For the text-containing cell, return its midpoint in (X, Y) coordinate format. 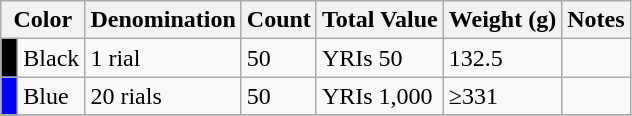
Color (43, 20)
1 rial (163, 58)
≥331 (502, 96)
Black (52, 58)
Notes (596, 20)
Total Value (380, 20)
YRIs 50 (380, 58)
Weight (g) (502, 20)
20 rials (163, 96)
132.5 (502, 58)
YRIs 1,000 (380, 96)
Denomination (163, 20)
Count (278, 20)
Blue (52, 96)
